Return the (X, Y) coordinate for the center point of the cell that contains the specified text.  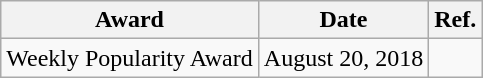
Date (343, 20)
August 20, 2018 (343, 58)
Award (130, 20)
Weekly Popularity Award (130, 58)
Ref. (456, 20)
